Provide the (x, y) coordinate of the cell's center where the given text is located.  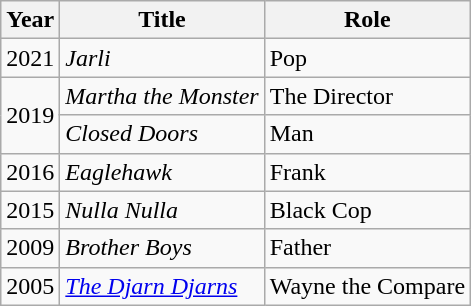
Eaglehawk (162, 172)
Martha the Monster (162, 96)
2005 (30, 286)
Father (367, 248)
Brother Boys (162, 248)
Man (367, 134)
2009 (30, 248)
Nulla Nulla (162, 210)
Closed Doors (162, 134)
Wayne the Compare (367, 286)
2016 (30, 172)
2019 (30, 115)
2015 (30, 210)
2021 (30, 58)
Frank (367, 172)
Pop (367, 58)
Year (30, 20)
The Djarn Djarns (162, 286)
Black Cop (367, 210)
Title (162, 20)
Jarli (162, 58)
The Director (367, 96)
Role (367, 20)
